For the text-containing cell, return its midpoint in [x, y] coordinate format. 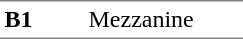
Mezzanine [164, 20]
B1 [42, 20]
